Find where the given text appears and provide that cell's center as [X, Y] coordinate. 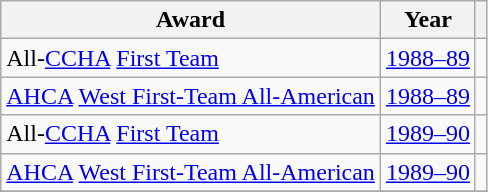
Award [191, 20]
Year [428, 20]
